Determine the (x, y) coordinate at the center of the cell enclosing the given text.  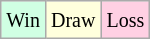
Draw (72, 20)
Win (24, 20)
Loss (126, 20)
